Search for the cell housing the specified text and yield its (X, Y) center coordinate. 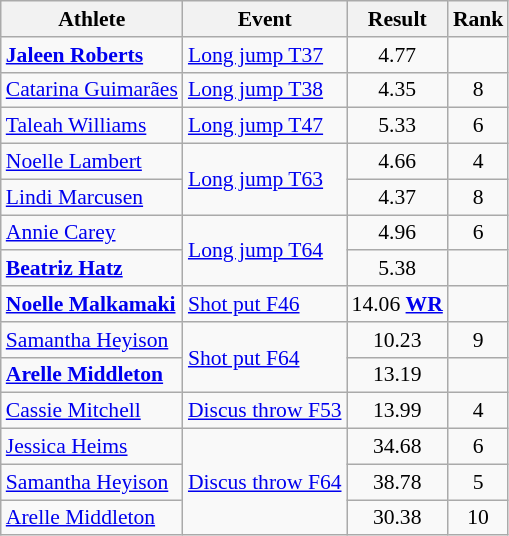
Long jump T64 (265, 250)
Cassie Mitchell (92, 411)
Rank (478, 19)
Taleah Williams (92, 126)
Noelle Malkamaki (92, 304)
13.19 (398, 375)
10.23 (398, 340)
13.99 (398, 411)
5.33 (398, 126)
Long jump T47 (265, 126)
4.77 (398, 55)
Noelle Lambert (92, 162)
38.78 (398, 482)
Jaleen Roberts (92, 55)
Athlete (92, 19)
4.35 (398, 90)
Long jump T63 (265, 180)
4.37 (398, 197)
4.66 (398, 162)
5 (478, 482)
Beatriz Hatz (92, 269)
Annie Carey (92, 233)
14.06 WR (398, 304)
5.38 (398, 269)
Shot put F46 (265, 304)
Event (265, 19)
Discus throw F53 (265, 411)
Catarina Guimarães (92, 90)
34.68 (398, 447)
Long jump T37 (265, 55)
Lindi Marcusen (92, 197)
4.96 (398, 233)
Result (398, 19)
Long jump T38 (265, 90)
30.38 (398, 518)
Jessica Heims (92, 447)
10 (478, 518)
Discus throw F64 (265, 482)
9 (478, 340)
Shot put F64 (265, 358)
